Return [x, y] of the center of cell containing provided text 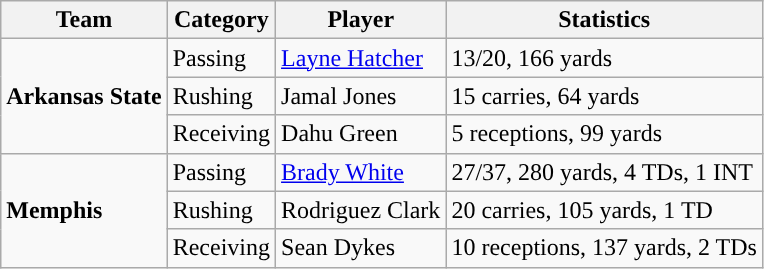
Memphis [84, 210]
Jamal Jones [361, 96]
Rodriguez Clark [361, 210]
Statistics [604, 20]
15 carries, 64 yards [604, 96]
Arkansas State [84, 96]
Player [361, 20]
Layne Hatcher [361, 58]
Dahu Green [361, 134]
13/20, 166 yards [604, 58]
Brady White [361, 172]
27/37, 280 yards, 4 TDs, 1 INT [604, 172]
10 receptions, 137 yards, 2 TDs [604, 248]
20 carries, 105 yards, 1 TD [604, 210]
Category [221, 20]
Sean Dykes [361, 248]
Team [84, 20]
5 receptions, 99 yards [604, 134]
